Detect which cell encompasses the target text, then output its (X, Y) center coordinate. 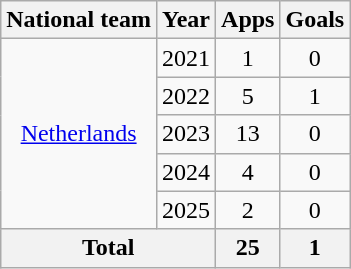
5 (248, 96)
Year (186, 20)
2021 (186, 58)
2023 (186, 134)
2024 (186, 172)
25 (248, 248)
4 (248, 172)
13 (248, 134)
Apps (248, 20)
Total (108, 248)
Netherlands (79, 134)
2022 (186, 96)
National team (79, 20)
Goals (315, 20)
2 (248, 210)
2025 (186, 210)
